Capture the cell that displays the provided text and extract its [X, Y] central coordinate. 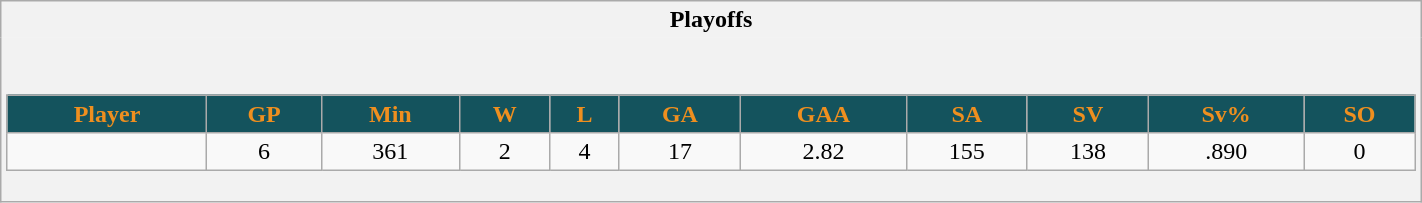
Playoffs [711, 20]
Player [107, 114]
155 [966, 152]
361 [390, 152]
0 [1360, 152]
.890 [1226, 152]
Player GP Min W L GA GAA SA SV Sv% SO 6 361 2 4 17 2.82 155 138 .890 0 [711, 120]
Sv% [1226, 114]
2.82 [824, 152]
2 [505, 152]
138 [1088, 152]
4 [585, 152]
SO [1360, 114]
GP [264, 114]
L [585, 114]
SV [1088, 114]
6 [264, 152]
SA [966, 114]
Min [390, 114]
17 [680, 152]
W [505, 114]
GA [680, 114]
GAA [824, 114]
